Find where the given text appears and provide that cell's center as [X, Y] coordinate. 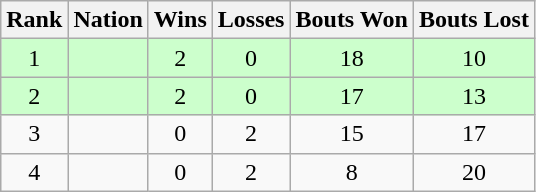
Bouts Won [352, 20]
Bouts Lost [474, 20]
8 [352, 172]
13 [474, 96]
1 [34, 58]
3 [34, 134]
10 [474, 58]
20 [474, 172]
Rank [34, 20]
18 [352, 58]
15 [352, 134]
Nation [108, 20]
4 [34, 172]
Losses [251, 20]
Wins [180, 20]
